Return (X, Y) of the center of cell containing provided text 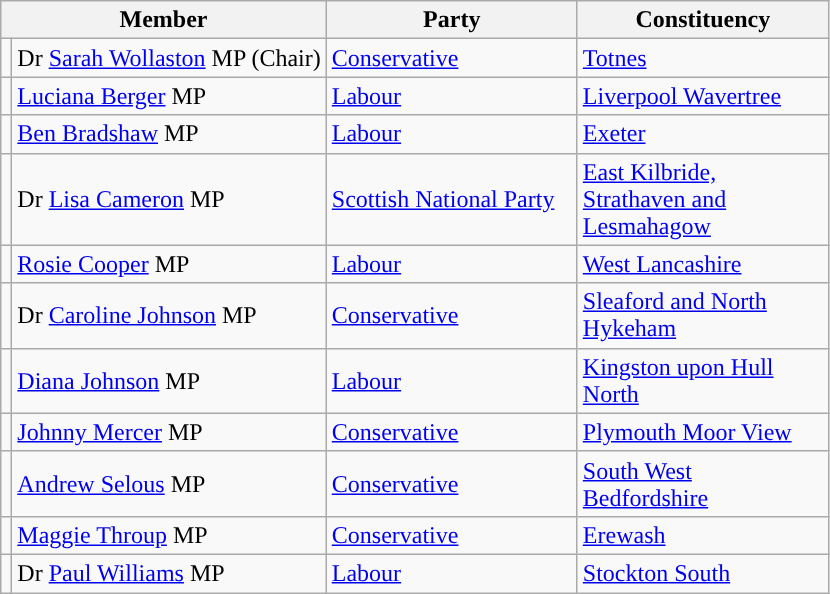
Ben Bradshaw MP (169, 134)
Andrew Selous MP (169, 484)
Rosie Cooper MP (169, 264)
Stockton South (702, 573)
Party (452, 20)
Dr Paul Williams MP (169, 573)
Liverpool Wavertree (702, 96)
Member (164, 20)
Constituency (702, 20)
Kingston upon Hull North (702, 380)
Plymouth Moor View (702, 432)
West Lancashire (702, 264)
Maggie Throup MP (169, 535)
Luciana Berger MP (169, 96)
Exeter (702, 134)
Dr Sarah Wollaston MP (Chair) (169, 58)
Totnes (702, 58)
East Kilbride, Strathaven and Lesmahagow (702, 199)
Scottish National Party (452, 199)
Diana Johnson MP (169, 380)
Dr Lisa Cameron MP (169, 199)
Erewash (702, 535)
South West Bedfordshire (702, 484)
Sleaford and North Hykeham (702, 316)
Dr Caroline Johnson MP (169, 316)
Johnny Mercer MP (169, 432)
